Search for the cell housing the specified text and yield its [X, Y] center coordinate. 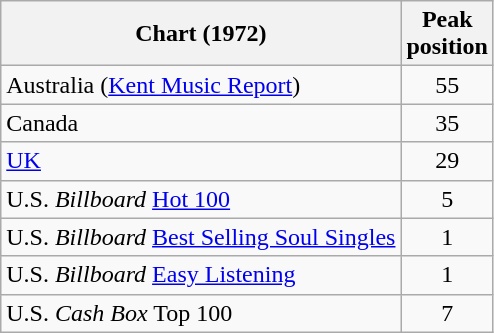
Peakposition [447, 34]
UK [201, 161]
U.S. Billboard Best Selling Soul Singles [201, 237]
U.S. Billboard Easy Listening [201, 275]
Chart (1972) [201, 34]
Canada [201, 123]
35 [447, 123]
7 [447, 313]
5 [447, 199]
Australia (Kent Music Report) [201, 85]
U.S. Billboard Hot 100 [201, 199]
U.S. Cash Box Top 100 [201, 313]
55 [447, 85]
29 [447, 161]
